Identify which cell holds the provided text, then report its (X, Y) central coordinate. 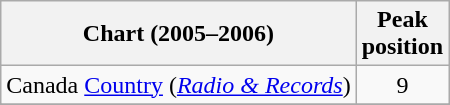
Canada Country (Radio & Records) (178, 85)
Peakposition (402, 34)
9 (402, 85)
Chart (2005–2006) (178, 34)
